Identify which cell holds the provided text, then report its [X, Y] central coordinate. 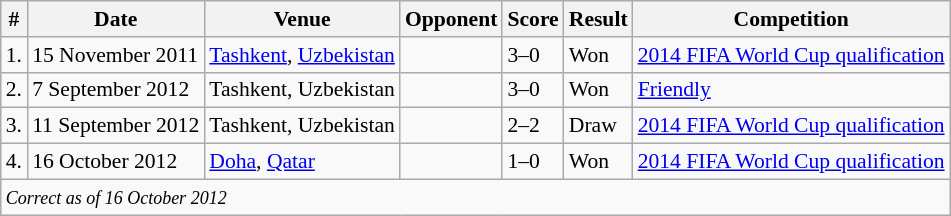
2. [14, 90]
# [14, 19]
4. [14, 162]
Correct as of 16 October 2012 [476, 197]
Competition [792, 19]
1–0 [532, 162]
Result [598, 19]
7 September 2012 [116, 90]
Date [116, 19]
Friendly [792, 90]
16 October 2012 [116, 162]
2–2 [532, 126]
Venue [302, 19]
11 September 2012 [116, 126]
15 November 2011 [116, 55]
Draw [598, 126]
Doha, Qatar [302, 162]
3. [14, 126]
Score [532, 19]
1. [14, 55]
Opponent [452, 19]
